Search for the cell housing the specified text and yield its [X, Y] center coordinate. 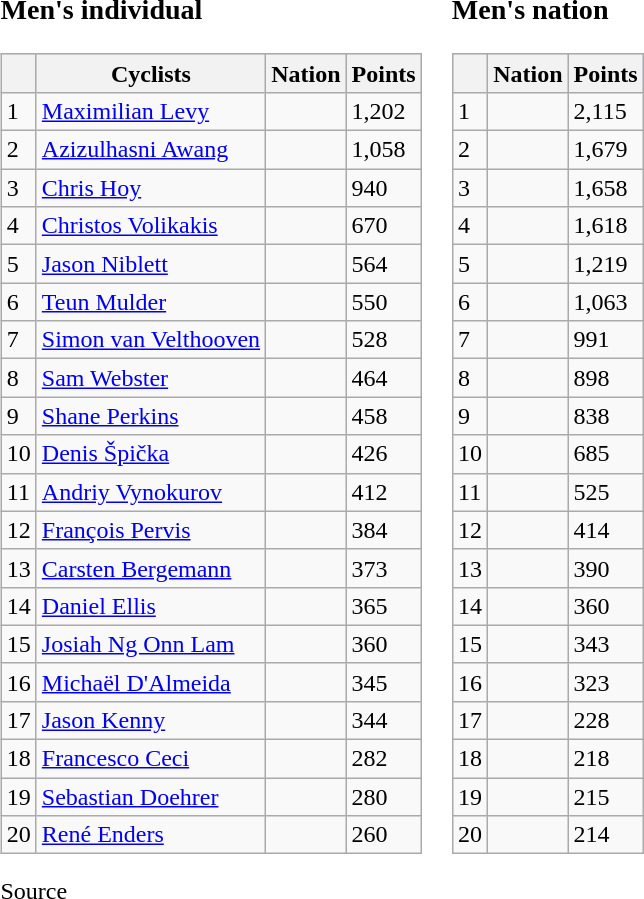
670 [384, 226]
991 [606, 340]
260 [384, 835]
Jason Niblett [150, 264]
1,679 [606, 150]
Carsten Bergemann [150, 568]
1,063 [606, 302]
898 [606, 378]
François Pervis [150, 530]
1,658 [606, 188]
1,202 [384, 111]
218 [606, 759]
Sam Webster [150, 378]
412 [384, 492]
Daniel Ellis [150, 606]
Michaël D'Almeida [150, 682]
Chris Hoy [150, 188]
2,115 [606, 111]
345 [384, 682]
1,618 [606, 226]
1,219 [606, 264]
215 [606, 797]
564 [384, 264]
Maximilian Levy [150, 111]
Jason Kenny [150, 720]
280 [384, 797]
Sebastian Doehrer [150, 797]
Denis Špička [150, 454]
Christos Volikakis [150, 226]
Azizulhasni Awang [150, 150]
426 [384, 454]
Cyclists [150, 73]
282 [384, 759]
464 [384, 378]
Josiah Ng Onn Lam [150, 644]
838 [606, 416]
228 [606, 720]
Teun Mulder [150, 302]
365 [384, 606]
Andriy Vynokurov [150, 492]
528 [384, 340]
Francesco Ceci [150, 759]
390 [606, 568]
344 [384, 720]
525 [606, 492]
373 [384, 568]
René Enders [150, 835]
384 [384, 530]
685 [606, 454]
414 [606, 530]
323 [606, 682]
550 [384, 302]
Simon van Velthooven [150, 340]
458 [384, 416]
1,058 [384, 150]
940 [384, 188]
214 [606, 835]
343 [606, 644]
Shane Perkins [150, 416]
